Pinpoint the cell where the given text exists, returning its [x, y] midpoint coordinate. 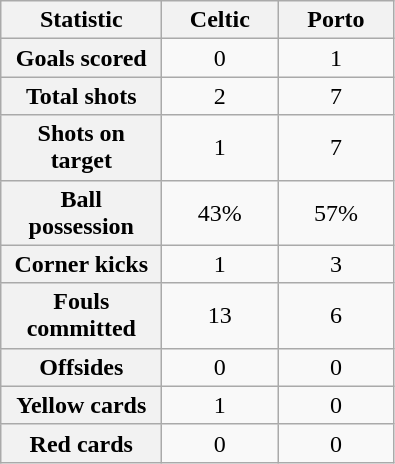
Celtic [220, 20]
2 [220, 96]
Offsides [82, 367]
13 [220, 316]
Fouls committed [82, 316]
Statistic [82, 20]
Goals scored [82, 58]
Corner kicks [82, 264]
57% [336, 212]
3 [336, 264]
Porto [336, 20]
6 [336, 316]
Shots on target [82, 148]
Total shots [82, 96]
43% [220, 212]
Ball possession [82, 212]
Yellow cards [82, 405]
Red cards [82, 443]
